Return [x, y] of the center of cell containing provided text 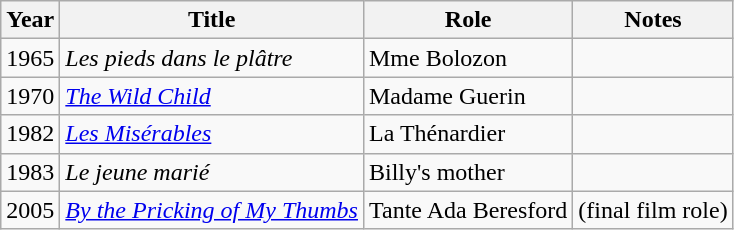
1970 [30, 96]
The Wild Child [212, 96]
Madame Guerin [468, 96]
Role [468, 20]
La Thénardier [468, 134]
2005 [30, 210]
1965 [30, 58]
Title [212, 20]
1983 [30, 172]
Le jeune marié [212, 172]
By the Pricking of My Thumbs [212, 210]
Year [30, 20]
Les pieds dans le plâtre [212, 58]
Mme Bolozon [468, 58]
Billy's mother [468, 172]
Les Misérables [212, 134]
Tante Ada Beresford [468, 210]
(final film role) [653, 210]
1982 [30, 134]
Notes [653, 20]
